Identify which cell holds the provided text, then report its [x, y] central coordinate. 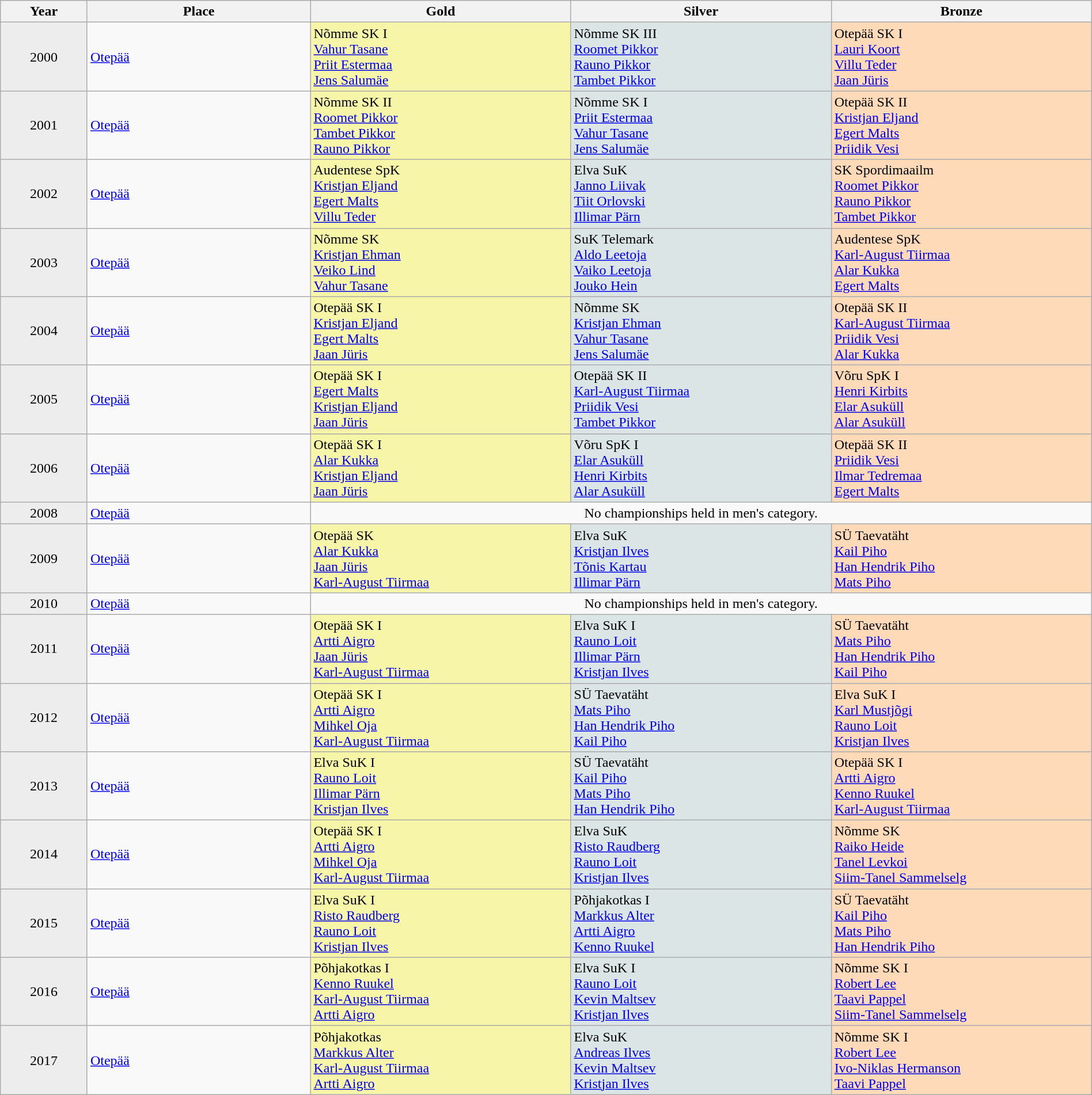
Elva SuK IKarl MustjõgiRauno LoitKristjan Ilves [961, 717]
2008 [44, 513]
Otepää SKAlar KukkaJaan JürisKarl-August Tiirmaa [441, 558]
Gold [441, 12]
2004 [44, 330]
Bronze [961, 12]
Nõmme SK IIRoomet PikkorTambet PikkorRauno Pikkor [441, 126]
2010 [44, 603]
Elva SuKJanno LiivakTiit OrlovskiIllimar Pärn [701, 193]
2006 [44, 467]
Otepää SK IIPriidik VesiIlmar TedremaaEgert Malts [961, 467]
SÜ TaevatähtKail PihoHan Hendrik PihoMats Piho [961, 558]
Otepää SK ILauri KoortVillu TederJaan Jüris [961, 56]
2001 [44, 126]
Võru SpK IElar AsuküllHenri KirbitsAlar Asuküll [701, 467]
2017 [44, 1060]
Nõmme SK IRobert LeeIvo-Niklas HermansonTaavi Pappel [961, 1060]
Elva SuK IRisto RaudbergRauno LoitKristjan Ilves [441, 923]
SK SpordimaailmRoomet PikkorRauno PikkorTambet Pikkor [961, 193]
Elva SuKKristjan IlvesTõnis KartauIllimar Pärn [701, 558]
2012 [44, 717]
Otepää SK IArtti AigroJaan JürisKarl-August Tiirmaa [441, 648]
SuK TelemarkAldo LeetojaVaiko LeetojaJouko Hein [701, 263]
2016 [44, 991]
2013 [44, 786]
Otepää SK IEgert MaltsKristjan EljandJaan Jüris [441, 400]
Otepää SK IIKarl-August TiirmaaPriidik VesiAlar Kukka [961, 330]
Nõmme SK IRobert LeeTaavi PappelSiim-Tanel Sammelselg [961, 991]
Audentese SpKKristjan EljandEgert MaltsVillu Teder [441, 193]
Elva SuKRisto RaudbergRauno LoitKristjan Ilves [701, 854]
Põhjakotkas IKenno RuukelKarl-August TiirmaaArtti Aigro [441, 991]
Nõmme SK IIIRoomet PikkorRauno PikkorTambet Pikkor [701, 56]
Elva SuKAndreas IlvesKevin MaltsevKristjan Ilves [701, 1060]
Põhjakotkas IMarkkus AlterArtti AigroKenno Ruukel [701, 923]
2005 [44, 400]
Võru SpK IHenri KirbitsElar AsuküllAlar Asuküll [961, 400]
Nõmme SKKristjan EhmanVeiko LindVahur Tasane [441, 263]
2015 [44, 923]
2009 [44, 558]
Nõmme SK IPriit EstermaaVahur TasaneJens Salumäe [701, 126]
Silver [701, 12]
2002 [44, 193]
Nõmme SKRaiko HeideTanel LevkoiSiim-Tanel Sammelselg [961, 854]
Otepää SK IArtti AigroKenno RuukelKarl-August Tiirmaa [961, 786]
2000 [44, 56]
Nõmme SKKristjan EhmanVahur TasaneJens Salumäe [701, 330]
Year [44, 12]
Otepää SK IAlar KukkaKristjan EljandJaan Jüris [441, 467]
Place [198, 12]
PõhjakotkasMarkkus AlterKarl-August TiirmaaArtti Aigro [441, 1060]
Otepää SK IIKristjan EljandEgert MaltsPriidik Vesi [961, 126]
Elva SuK IRauno LoitKevin MaltsevKristjan Ilves [701, 991]
2003 [44, 263]
2014 [44, 854]
Nõmme SK IVahur TasanePriit EstermaaJens Salumäe [441, 56]
Audentese SpKKarl-August TiirmaaAlar KukkaEgert Malts [961, 263]
2011 [44, 648]
Otepää SK IIKarl-August TiirmaaPriidik VesiTambet Pikkor [701, 400]
Otepää SK IKristjan EljandEgert MaltsJaan Jüris [441, 330]
